Search for the cell housing the specified text and yield its (X, Y) center coordinate. 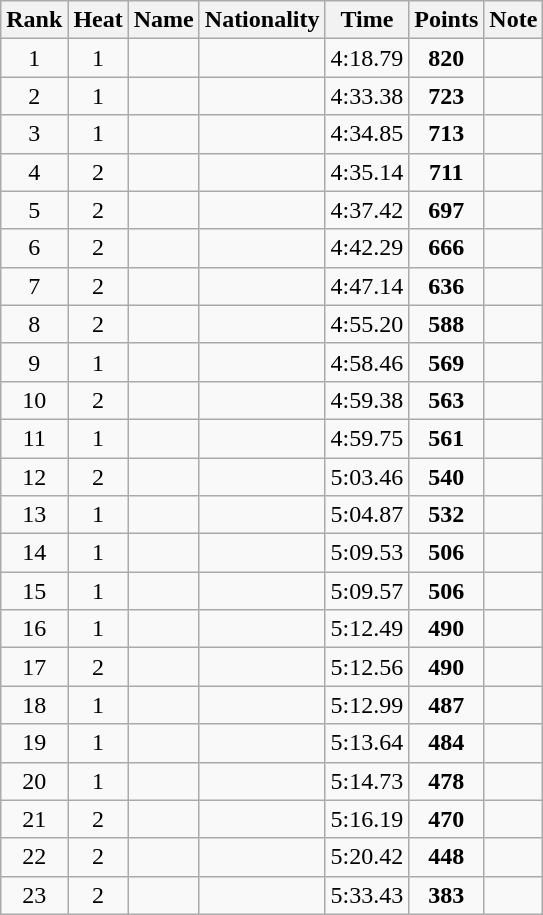
Heat (98, 20)
18 (34, 705)
7 (34, 286)
561 (446, 438)
6 (34, 248)
21 (34, 819)
723 (446, 96)
16 (34, 629)
5:04.87 (367, 515)
448 (446, 857)
5:14.73 (367, 781)
820 (446, 58)
4:37.42 (367, 210)
Note (514, 20)
484 (446, 743)
22 (34, 857)
5:09.53 (367, 553)
11 (34, 438)
711 (446, 172)
4:59.75 (367, 438)
Nationality (262, 20)
15 (34, 591)
5 (34, 210)
588 (446, 324)
4:35.14 (367, 172)
713 (446, 134)
23 (34, 895)
17 (34, 667)
4:55.20 (367, 324)
3 (34, 134)
5:12.56 (367, 667)
10 (34, 400)
14 (34, 553)
487 (446, 705)
4:59.38 (367, 400)
5:12.99 (367, 705)
470 (446, 819)
5:33.43 (367, 895)
Rank (34, 20)
383 (446, 895)
697 (446, 210)
569 (446, 362)
563 (446, 400)
4:18.79 (367, 58)
5:13.64 (367, 743)
Points (446, 20)
5:16.19 (367, 819)
4:34.85 (367, 134)
Name (164, 20)
666 (446, 248)
8 (34, 324)
636 (446, 286)
13 (34, 515)
20 (34, 781)
5:09.57 (367, 591)
5:20.42 (367, 857)
4 (34, 172)
4:42.29 (367, 248)
5:12.49 (367, 629)
532 (446, 515)
4:58.46 (367, 362)
19 (34, 743)
478 (446, 781)
9 (34, 362)
540 (446, 477)
Time (367, 20)
4:47.14 (367, 286)
12 (34, 477)
5:03.46 (367, 477)
4:33.38 (367, 96)
